Identify which cell holds the provided text, then report its (X, Y) central coordinate. 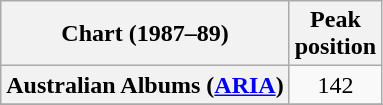
Peakposition (335, 34)
142 (335, 85)
Chart (1987–89) (145, 34)
Australian Albums (ARIA) (145, 85)
